Return the (X, Y) coordinate for the center point of the cell that contains the specified text.  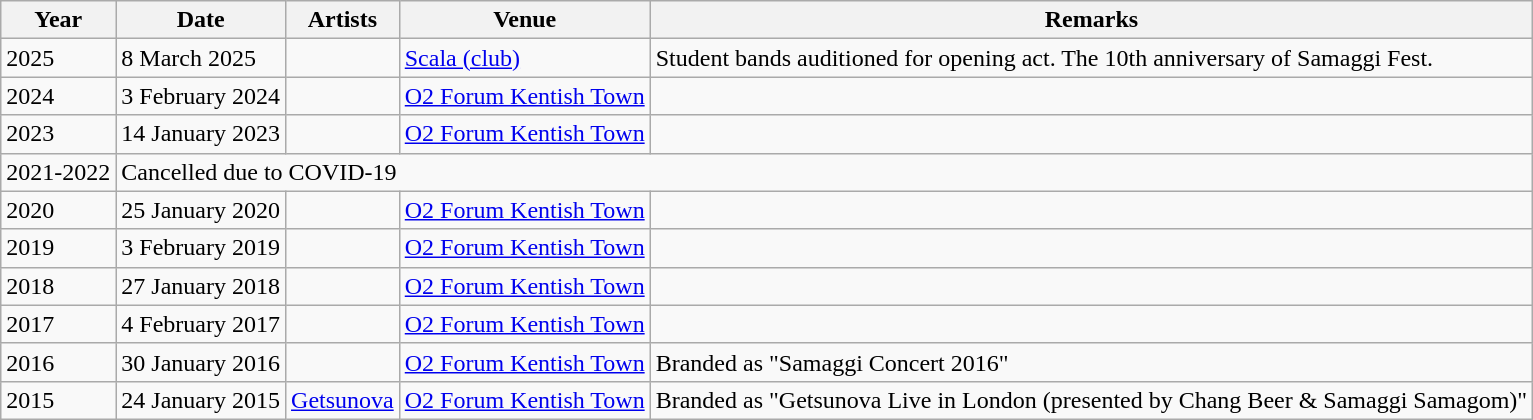
2020 (58, 210)
25 January 2020 (201, 210)
Student bands auditioned for opening act. The 10th anniversary of Samaggi Fest. (1091, 58)
Branded as "Samaggi Concert 2016" (1091, 362)
2023 (58, 134)
2024 (58, 96)
2025 (58, 58)
Cancelled due to COVID-19 (824, 172)
Artists (343, 20)
2016 (58, 362)
3 February 2024 (201, 96)
Venue (524, 20)
Branded as "Getsunova Live in London (presented by Chang Beer & Samaggi Samagom)" (1091, 400)
2018 (58, 286)
27 January 2018 (201, 286)
2019 (58, 248)
Remarks (1091, 20)
4 February 2017 (201, 324)
2021-2022 (58, 172)
30 January 2016 (201, 362)
14 January 2023 (201, 134)
2017 (58, 324)
Getsunova (343, 400)
2015 (58, 400)
8 March 2025 (201, 58)
Date (201, 20)
Scala (club) (524, 58)
3 February 2019 (201, 248)
24 January 2015 (201, 400)
Year (58, 20)
